Capture the cell that displays the provided text and extract its (X, Y) central coordinate. 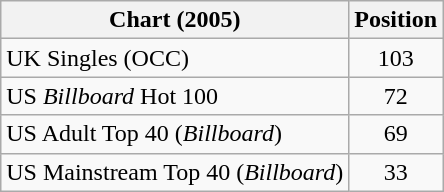
69 (396, 134)
Chart (2005) (175, 20)
33 (396, 172)
UK Singles (OCC) (175, 58)
72 (396, 96)
103 (396, 58)
US Mainstream Top 40 (Billboard) (175, 172)
Position (396, 20)
US Billboard Hot 100 (175, 96)
US Adult Top 40 (Billboard) (175, 134)
